Pinpoint the cell where the given text exists, returning its (X, Y) midpoint coordinate. 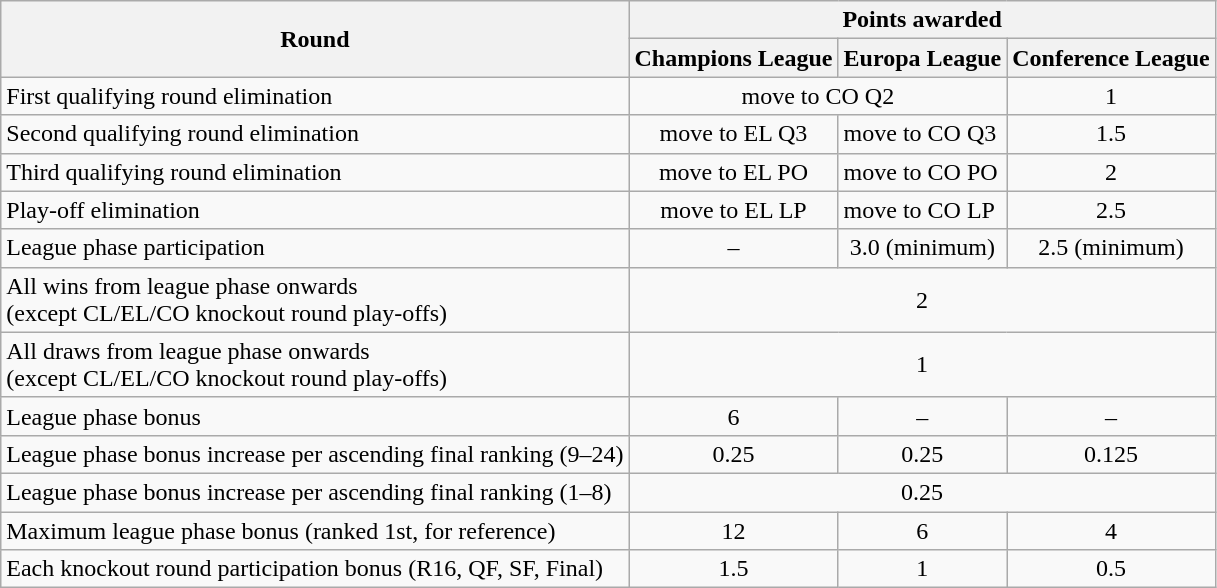
12 (734, 531)
0.5 (1112, 569)
League phase participation (315, 248)
Europa League (922, 58)
move to CO Q2 (818, 96)
4 (1112, 531)
Each knockout round participation bonus (R16, QF, SF, Final) (315, 569)
move to EL Q3 (734, 134)
All draws from league phase onwards(except CL/EL/CO knockout round play-offs) (315, 364)
Play-off elimination (315, 210)
League phase bonus increase per ascending final ranking (9–24) (315, 454)
Conference League (1112, 58)
0.125 (1112, 454)
Points awarded (922, 20)
move to CO PO (922, 172)
Champions League (734, 58)
move to EL PO (734, 172)
move to CO Q3 (922, 134)
2.5 (1112, 210)
League phase bonus (315, 416)
Maximum league phase bonus (ranked 1st, for reference) (315, 531)
3.0 (minimum) (922, 248)
move to CO LP (922, 210)
First qualifying round elimination (315, 96)
Round (315, 39)
League phase bonus increase per ascending final ranking (1–8) (315, 492)
move to EL LP (734, 210)
Third qualifying round elimination (315, 172)
All wins from league phase onwards(except CL/EL/CO knockout round play-offs) (315, 300)
2.5 (minimum) (1112, 248)
Second qualifying round elimination (315, 134)
